Pinpoint the cell where the given text exists, returning its (x, y) midpoint coordinate. 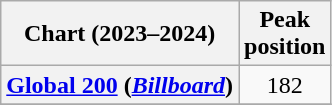
Chart (2023–2024) (120, 34)
182 (284, 85)
Peakposition (284, 34)
Global 200 (Billboard) (120, 85)
